Identify which cell holds the provided text, then report its [x, y] central coordinate. 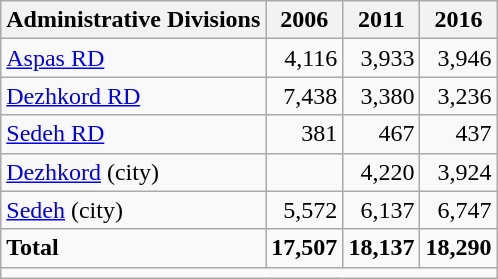
4,116 [304, 58]
Sedeh (city) [134, 210]
Dezhkord (city) [134, 172]
Administrative Divisions [134, 20]
3,380 [382, 96]
2011 [382, 20]
2016 [458, 20]
467 [382, 134]
3,933 [382, 58]
3,236 [458, 96]
5,572 [304, 210]
381 [304, 134]
7,438 [304, 96]
Sedeh RD [134, 134]
18,137 [382, 248]
Dezhkord RD [134, 96]
17,507 [304, 248]
2006 [304, 20]
Aspas RD [134, 58]
3,946 [458, 58]
6,747 [458, 210]
6,137 [382, 210]
3,924 [458, 172]
4,220 [382, 172]
Total [134, 248]
18,290 [458, 248]
437 [458, 134]
